Pinpoint the cell where the given text exists, returning its [X, Y] midpoint coordinate. 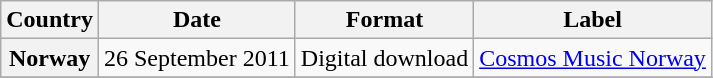
Norway [50, 58]
Date [196, 20]
Cosmos Music Norway [593, 58]
Digital download [384, 58]
Format [384, 20]
Country [50, 20]
Label [593, 20]
26 September 2011 [196, 58]
